Identify which cell holds the provided text, then report its (x, y) central coordinate. 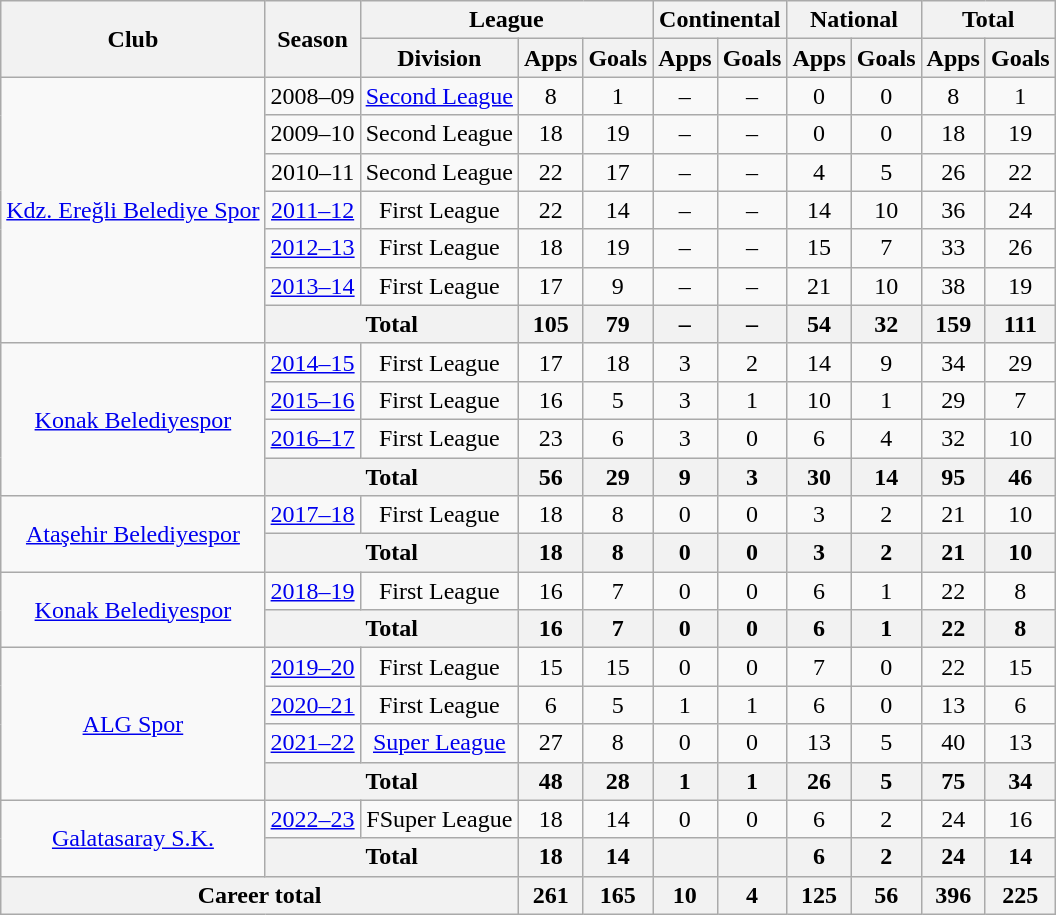
Club (133, 39)
225 (1020, 895)
2008–09 (312, 96)
79 (618, 324)
2015–16 (312, 400)
Career total (260, 895)
54 (819, 324)
48 (550, 781)
38 (953, 286)
2012–13 (312, 248)
33 (953, 248)
95 (953, 477)
2021–22 (312, 743)
46 (1020, 477)
National (854, 20)
League (506, 20)
Galatasaray S.K. (133, 838)
2014–15 (312, 362)
FSuper League (439, 819)
111 (1020, 324)
Season (312, 39)
2013–14 (312, 286)
105 (550, 324)
36 (953, 210)
40 (953, 743)
27 (550, 743)
30 (819, 477)
2016–17 (312, 438)
2011–12 (312, 210)
23 (550, 438)
75 (953, 781)
28 (618, 781)
Division (439, 58)
396 (953, 895)
125 (819, 895)
2020–21 (312, 705)
261 (550, 895)
2017–18 (312, 515)
ALG Spor (133, 724)
2009–10 (312, 134)
Ataşehir Belediyespor (133, 534)
Kdz. Ereğli Belediye Spor (133, 210)
Super League (439, 743)
2022–23 (312, 819)
159 (953, 324)
2018–19 (312, 591)
2019–20 (312, 667)
2010–11 (312, 172)
165 (618, 895)
Continental (720, 20)
